Extract the [X, Y] coordinate from the center of the cell holding the provided text.  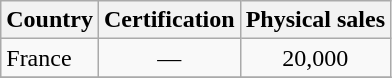
France [50, 58]
— [169, 58]
Country [50, 20]
20,000 [315, 58]
Physical sales [315, 20]
Certification [169, 20]
